Search for the cell housing the specified text and yield its (X, Y) center coordinate. 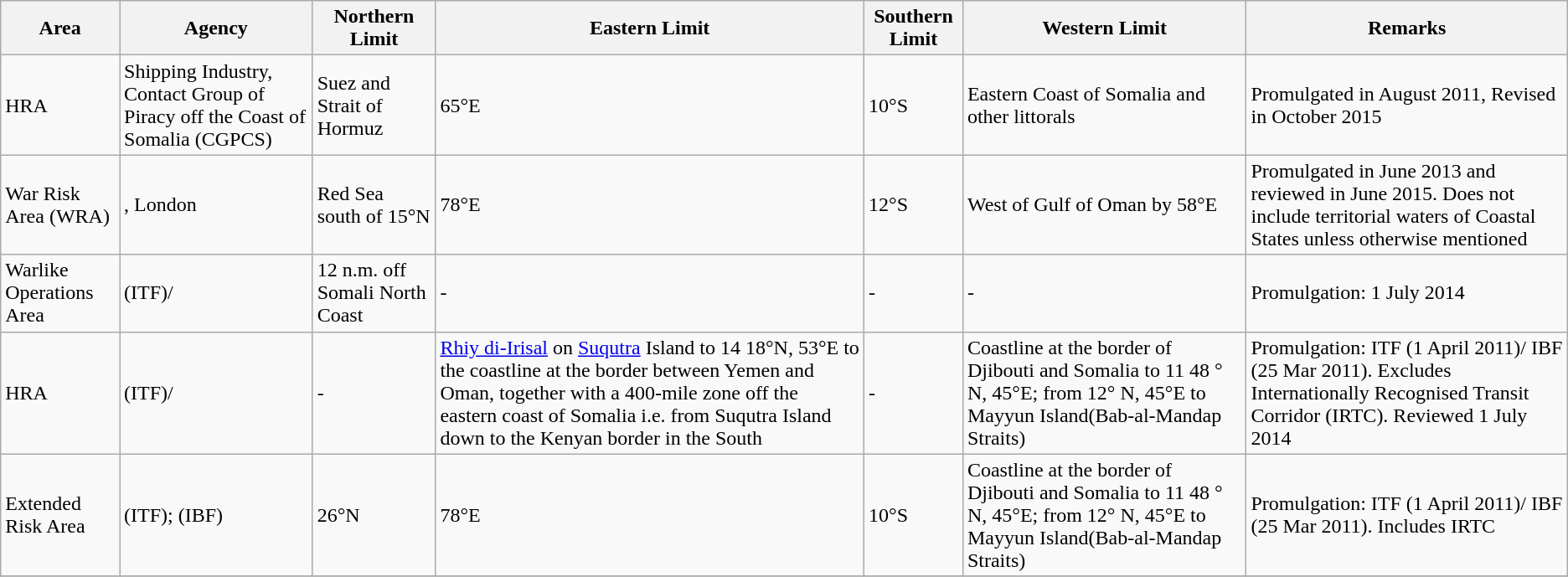
, London (216, 204)
Agency (216, 28)
Eastern Limit (650, 28)
War Risk Area (WRA) (60, 204)
Promulgation: ITF (1 April 2011)/ IBF (25 Mar 2011). Excludes Internationally Recognised Transit Corridor (IRTC). Reviewed 1 July 2014 (1407, 393)
Southern Limit (914, 28)
Shipping Industry, Contact Group of Piracy off the Coast of Somalia (CGPCS) (216, 106)
Red Sea south of 15°N (374, 204)
Area (60, 28)
(ITF); (IBF) (216, 515)
Suez and Strait of Hormuz (374, 106)
Promulgated in August 2011, Revised in October 2015 (1407, 106)
Promulgation: ITF (1 April 2011)/ IBF (25 Mar 2011). Includes IRTC (1407, 515)
12°S (914, 204)
Western Limit (1104, 28)
65°E (650, 106)
Eastern Coast of Somalia and other littorals (1104, 106)
Northern Limit (374, 28)
Remarks (1407, 28)
12 n.m. off Somali North Coast (374, 293)
Promulgated in June 2013 and reviewed in June 2015. Does not include territorial waters of Coastal States unless otherwise mentioned (1407, 204)
Warlike Operations Area (60, 293)
Promulgation: 1 July 2014 (1407, 293)
26°N (374, 515)
Extended Risk Area (60, 515)
West of Gulf of Oman by 58°E (1104, 204)
